Identify which cell holds the provided text, then report its [x, y] central coordinate. 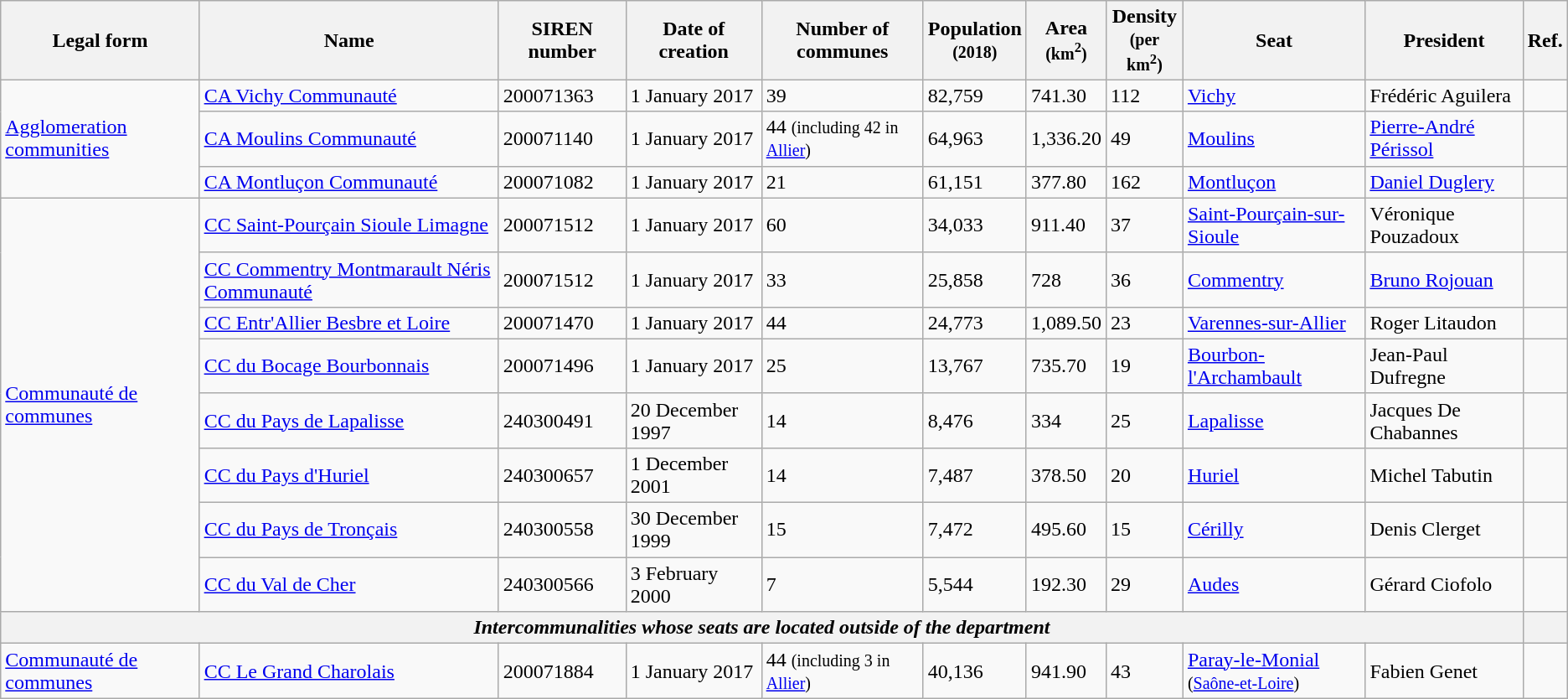
192.30 [1065, 585]
Huriel [1273, 474]
377.80 [1065, 182]
Bruno Rojouan [1444, 280]
200071363 [562, 96]
200071140 [562, 139]
29 [1144, 585]
Pierre-André Périssol [1444, 139]
82,759 [975, 96]
44 [843, 323]
1,336.20 [1065, 139]
Legal form [101, 40]
728 [1065, 280]
Lapalisse [1273, 421]
112 [1144, 96]
741.30 [1065, 96]
CC du Val de Cher [348, 585]
Seat [1273, 40]
5,544 [975, 585]
Jacques De Chabannes [1444, 421]
25,858 [975, 280]
Frédéric Aguilera [1444, 96]
39 [843, 96]
Date of creation [694, 40]
Paray-le-Monial(Saône-et-Loire) [1273, 671]
CC Le Grand Charolais [348, 671]
CC du Pays d'Huriel [348, 474]
7,472 [975, 530]
Jean-Paul Dufregne [1444, 365]
378.50 [1065, 474]
36 [1144, 280]
Montluçon [1273, 182]
Name [348, 40]
240300566 [562, 585]
Number of communes [843, 40]
Commentry [1273, 280]
19 [1144, 365]
20 [1144, 474]
200071470 [562, 323]
Roger Litaudon [1444, 323]
64,963 [975, 139]
CC Saint-Pourçain Sioule Limagne [348, 225]
CA Vichy Communauté [348, 96]
Denis Clerget [1444, 530]
34,033 [975, 225]
44 (including 3 in Allier) [843, 671]
23 [1144, 323]
Intercommunalities whose seats are located outside of the department [762, 628]
SIREN number [562, 40]
49 [1144, 139]
CA Montluçon Communauté [348, 182]
CC Commentry Montmarault Néris Communauté [348, 280]
911.40 [1065, 225]
Vichy [1273, 96]
Agglomeration communities [101, 139]
200071496 [562, 365]
162 [1144, 182]
Area(km2) [1065, 40]
7 [843, 585]
61,151 [975, 182]
240300491 [562, 421]
200071082 [562, 182]
33 [843, 280]
200071884 [562, 671]
240300558 [562, 530]
Ref. [1545, 40]
24,773 [975, 323]
13,767 [975, 365]
Density(per km2) [1144, 40]
Population(2018) [975, 40]
60 [843, 225]
CC du Pays de Tronçais [348, 530]
Michel Tabutin [1444, 474]
941.90 [1065, 671]
Véronique Pouzadoux [1444, 225]
Audes [1273, 585]
CA Moulins Communauté [348, 139]
20 December 1997 [694, 421]
CC du Bocage Bourbonnais [348, 365]
1,089.50 [1065, 323]
Gérard Ciofolo [1444, 585]
3 February 2000 [694, 585]
37 [1144, 225]
Bourbon-l'Archambault [1273, 365]
334 [1065, 421]
Varennes-sur-Allier [1273, 323]
495.60 [1065, 530]
8,476 [975, 421]
43 [1144, 671]
Moulins [1273, 139]
21 [843, 182]
735.70 [1065, 365]
30 December 1999 [694, 530]
President [1444, 40]
Cérilly [1273, 530]
44 (including 42 in Allier) [843, 139]
Daniel Duglery [1444, 182]
1 December 2001 [694, 474]
Saint-Pourçain-sur-Sioule [1273, 225]
CC Entr'Allier Besbre et Loire [348, 323]
Fabien Genet [1444, 671]
7,487 [975, 474]
40,136 [975, 671]
240300657 [562, 474]
CC du Pays de Lapalisse [348, 421]
